Return the (x, y) coordinate for the center point of the cell that contains the specified text.  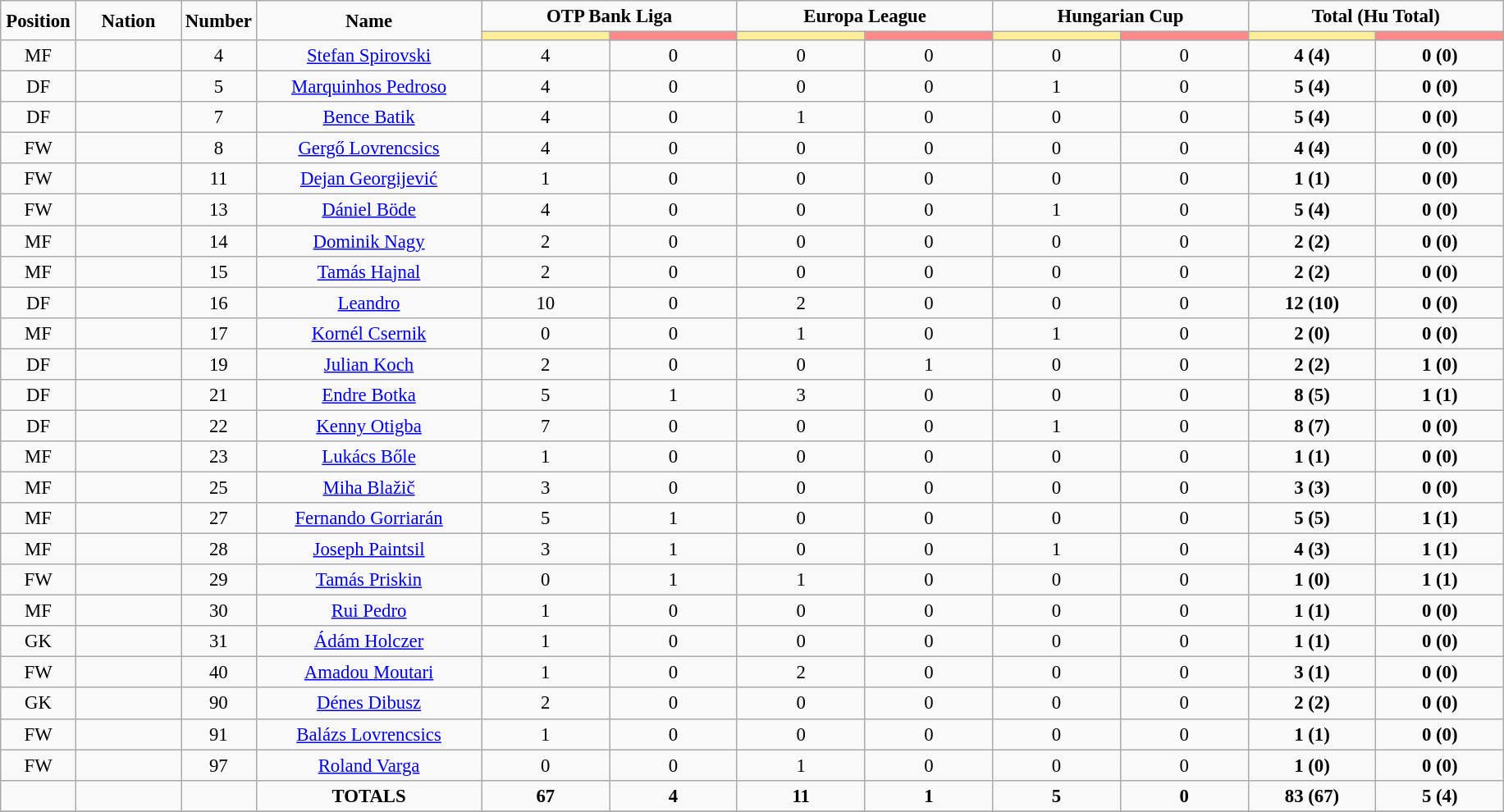
13 (219, 210)
31 (219, 641)
8 (219, 148)
30 (219, 611)
Fernando Gorriarán (369, 518)
10 (546, 303)
Julian Koch (369, 364)
8 (5) (1312, 395)
Total (Hu Total) (1376, 16)
Joseph Paintsil (369, 550)
Number (219, 21)
16 (219, 303)
Europa League (865, 16)
Dominik Nagy (369, 241)
Endre Botka (369, 395)
Bence Batik (369, 117)
Balázs Lovrencsics (369, 734)
67 (546, 796)
23 (219, 457)
25 (219, 487)
12 (10) (1312, 303)
Dejan Georgijević (369, 180)
28 (219, 550)
Hungarian Cup (1121, 16)
27 (219, 518)
Gergő Lovrencsics (369, 148)
Kornél Csernik (369, 333)
Tamás Hajnal (369, 271)
OTP Bank Liga (609, 16)
Lukács Bőle (369, 457)
3 (1) (1312, 673)
8 (7) (1312, 426)
Marquinhos Pedroso (369, 87)
Leandro (369, 303)
3 (3) (1312, 487)
5 (5) (1312, 518)
40 (219, 673)
2 (0) (1312, 333)
Position (39, 21)
Amadou Moutari (369, 673)
90 (219, 704)
Stefan Spirovski (369, 56)
21 (219, 395)
Nation (128, 21)
4 (3) (1312, 550)
Tamás Priskin (369, 580)
29 (219, 580)
19 (219, 364)
91 (219, 734)
97 (219, 765)
Dénes Dibusz (369, 704)
Name (369, 21)
TOTALS (369, 796)
Miha Blažič (369, 487)
17 (219, 333)
15 (219, 271)
Ádám Holczer (369, 641)
14 (219, 241)
Rui Pedro (369, 611)
Roland Varga (369, 765)
22 (219, 426)
83 (67) (1312, 796)
Kenny Otigba (369, 426)
Dániel Böde (369, 210)
